Output the [X, Y] coordinate of the center of the cell containing the given text.  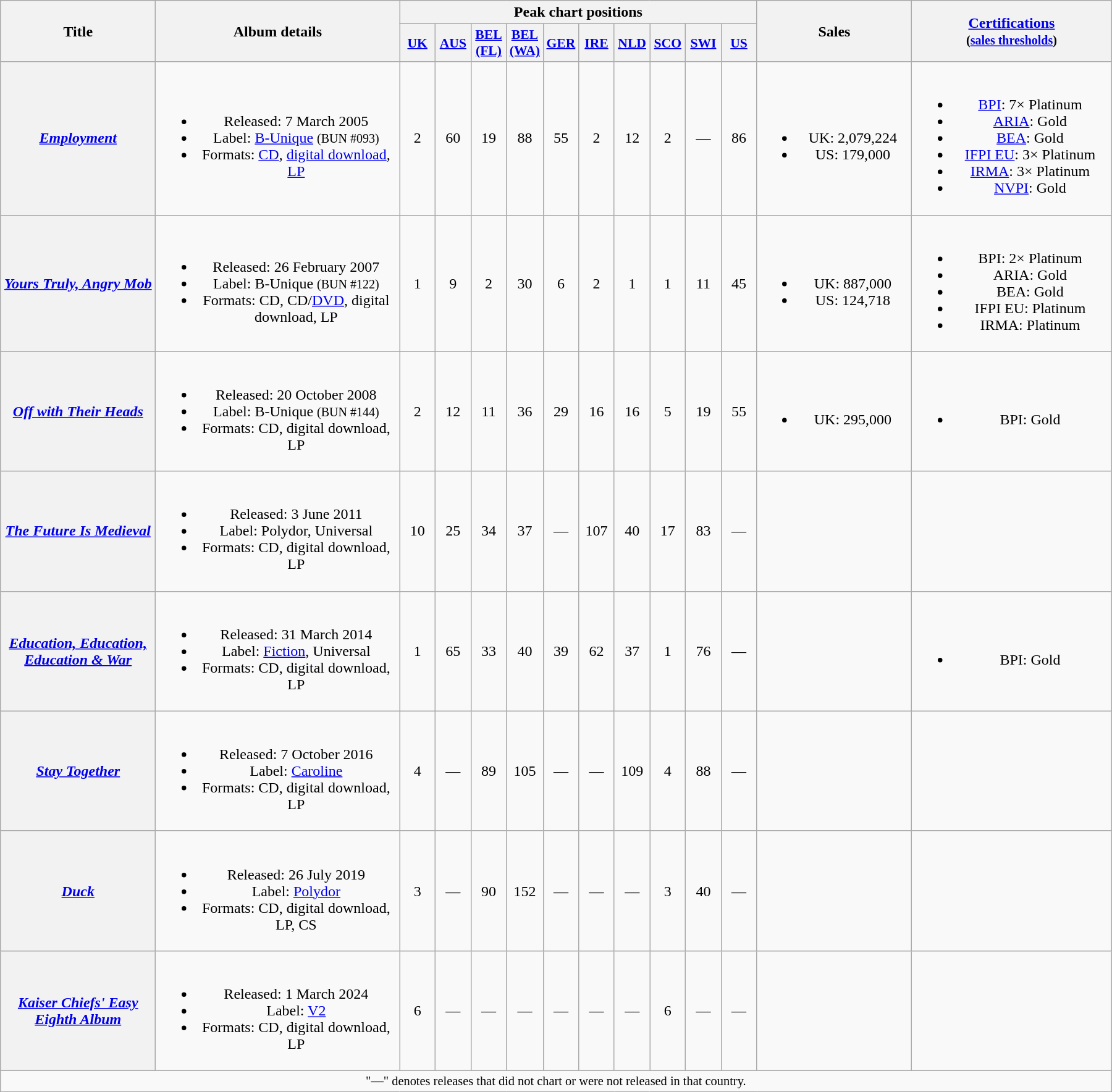
83 [704, 531]
BEL(WA) [525, 43]
BEL(FL) [489, 43]
UK: 887,000US: 124,718 [834, 283]
BPI: 7× PlatinumARIA: GoldBEA: GoldIFPI EU: 3× PlatinumIRMA: 3× PlatinumNVPI: Gold [1012, 138]
29 [561, 411]
62 [597, 651]
86 [739, 138]
17 [668, 531]
The Future Is Medieval [78, 531]
SWI [704, 43]
90 [489, 891]
UK [418, 43]
Released: 26 July 2019Label: PolydorFormats: CD, digital download, LP, CS [278, 891]
US [739, 43]
Sales [834, 31]
Kaiser Chiefs' Easy Eighth Album [78, 1010]
NLD [632, 43]
34 [489, 531]
GER [561, 43]
33 [489, 651]
39 [561, 651]
Album details [278, 31]
5 [668, 411]
Certifications(sales thresholds) [1012, 31]
"—" denotes releases that did not chart or were not released in that country. [556, 1081]
Title [78, 31]
AUS [453, 43]
Duck [78, 891]
25 [453, 531]
Employment [78, 138]
105 [525, 771]
65 [453, 651]
109 [632, 771]
Released: 3 June 2011Label: Polydor, UniversalFormats: CD, digital download, LP [278, 531]
Yours Truly, Angry Mob [78, 283]
60 [453, 138]
Released: 7 March 2005Label: B-Unique (BUN #093)Formats: CD, digital download, LP [278, 138]
BPI: 2× PlatinumARIA: GoldBEA: GoldIFPI EU: PlatinumIRMA: Platinum [1012, 283]
76 [704, 651]
Released: 31 March 2014Label: Fiction, UniversalFormats: CD, digital download, LP [278, 651]
Peak chart positions [578, 12]
IRE [597, 43]
Education, Education, Education & War [78, 651]
UK: 2,079,224US: 179,000 [834, 138]
30 [525, 283]
SCO [668, 43]
9 [453, 283]
45 [739, 283]
36 [525, 411]
Stay Together [78, 771]
10 [418, 531]
Released: 20 October 2008Label: B-Unique (BUN #144)Formats: CD, digital download, LP [278, 411]
Off with Their Heads [78, 411]
Released: 26 February 2007Label: B-Unique (BUN #122)Formats: CD, CD/DVD, digital download, LP [278, 283]
UK: 295,000 [834, 411]
89 [489, 771]
Released: 7 October 2016Label: CarolineFormats: CD, digital download, LP [278, 771]
107 [597, 531]
Released: 1 March 2024Label: V2Formats: CD, digital download, LP [278, 1010]
152 [525, 891]
